Detect which cell encompasses the target text, then output its [X, Y] center coordinate. 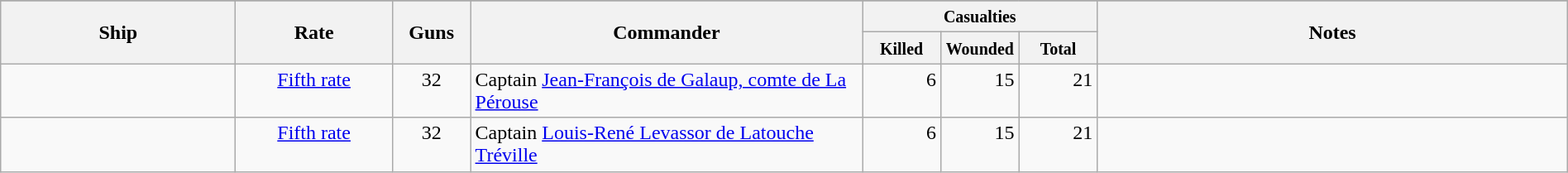
Casualties [980, 17]
Commander [667, 32]
Captain Louis-René Levassor de Latouche Tréville [667, 144]
Captain Jean-François de Galaup, comte de La Pérouse [667, 91]
Wounded [979, 48]
Ship [118, 32]
Guns [432, 32]
Killed [901, 48]
Total [1059, 48]
Rate [314, 32]
Notes [1332, 32]
